Pinpoint the cell where the given text exists, returning its [X, Y] midpoint coordinate. 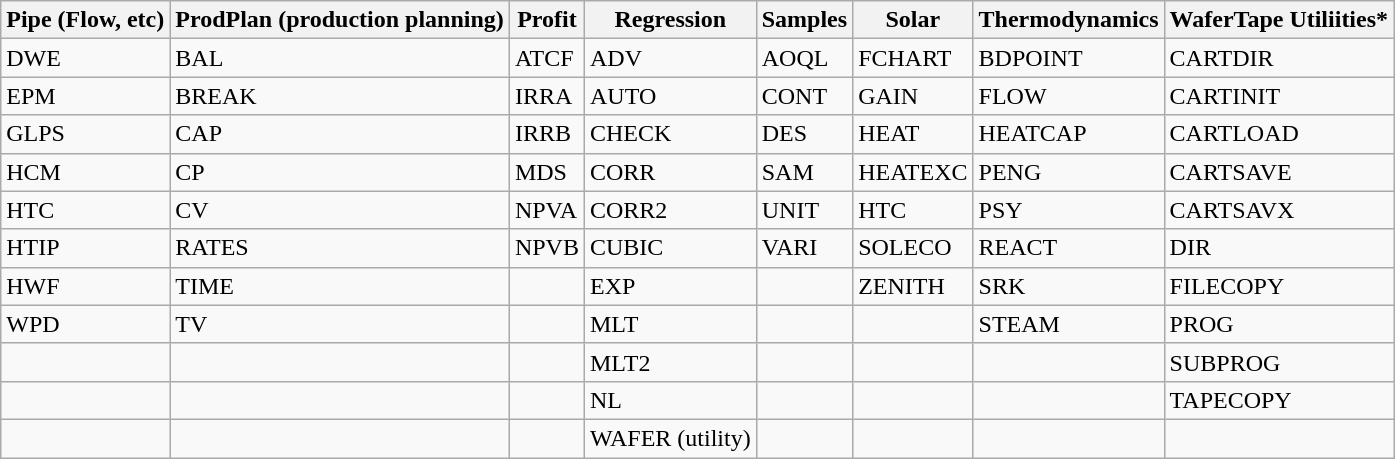
IRRB [546, 134]
CORR [670, 172]
HEATEXC [913, 172]
BDPOINT [1068, 58]
CARTSAVE [1279, 172]
CARTDIR [1279, 58]
Solar [913, 20]
GLPS [86, 134]
UNIT [804, 210]
EPM [86, 96]
CORR2 [670, 210]
CHECK [670, 134]
Pipe (Flow, etc) [86, 20]
PENG [1068, 172]
NPVB [546, 248]
ZENITH [913, 286]
BAL [340, 58]
IRRA [546, 96]
SOLECO [913, 248]
FLOW [1068, 96]
ADV [670, 58]
CV [340, 210]
WPD [86, 324]
TV [340, 324]
Regression [670, 20]
DIR [1279, 248]
SAM [804, 172]
GAIN [913, 96]
NL [670, 400]
STEAM [1068, 324]
FCHART [913, 58]
VARI [804, 248]
REACT [1068, 248]
CARTLOAD [1279, 134]
WaferTape Utiliities* [1279, 20]
CAP [340, 134]
ProdPlan (production planning) [340, 20]
SRK [1068, 286]
Thermodynamics [1068, 20]
BREAK [340, 96]
CP [340, 172]
EXP [670, 286]
CARTINIT [1279, 96]
PSY [1068, 210]
MLT2 [670, 362]
HEATCAP [1068, 134]
AOQL [804, 58]
MDS [546, 172]
CARTSAVX [1279, 210]
AUTO [670, 96]
TIME [340, 286]
MLT [670, 324]
RATES [340, 248]
NPVA [546, 210]
CONT [804, 96]
DWE [86, 58]
SUBPROG [1279, 362]
WAFER (utility) [670, 438]
FILECOPY [1279, 286]
Samples [804, 20]
ATCF [546, 58]
PROG [1279, 324]
HEAT [913, 134]
Profit [546, 20]
HCM [86, 172]
HWF [86, 286]
HTIP [86, 248]
CUBIC [670, 248]
DES [804, 134]
TAPECOPY [1279, 400]
